From the cell containing the given text, extract its center point as (X, Y) coordinate. 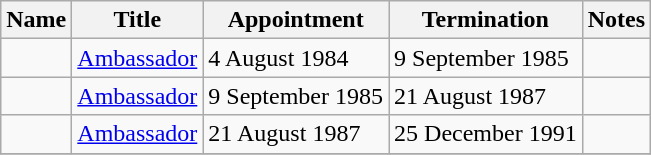
Appointment (296, 20)
Termination (486, 20)
25 December 1991 (486, 134)
4 August 1984 (296, 58)
Title (138, 20)
Notes (616, 20)
Name (36, 20)
